Scan for the cell matching the given text and deliver its [x, y] coordinate at center. 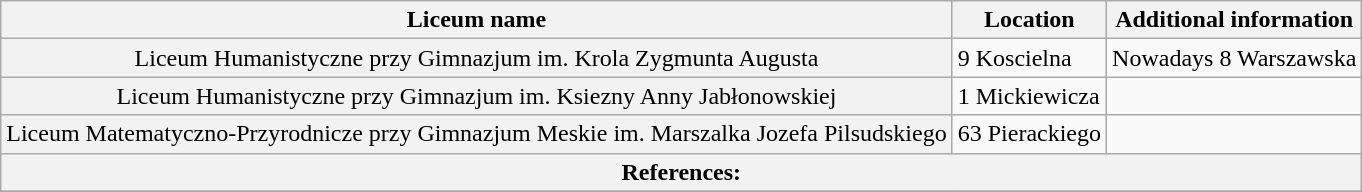
1 Mickiewicza [1029, 96]
Liceum Matematyczno-Przyrodnicze przy Gimnazjum Meskie im. Marszalka Jozefa Pilsudskiego [476, 134]
References: [682, 172]
Liceum name [476, 20]
Location [1029, 20]
Nowadays 8 Warszawska [1234, 58]
63 Pierackiego [1029, 134]
Liceum Humanistyczne przy Gimnazjum im. Ksiezny Anny Jabłonowskiej [476, 96]
Liceum Humanistyczne przy Gimnazjum im. Krola Zygmunta Augusta [476, 58]
Additional information [1234, 20]
9 Koscielna [1029, 58]
